For the text-containing cell, return its midpoint in [x, y] coordinate format. 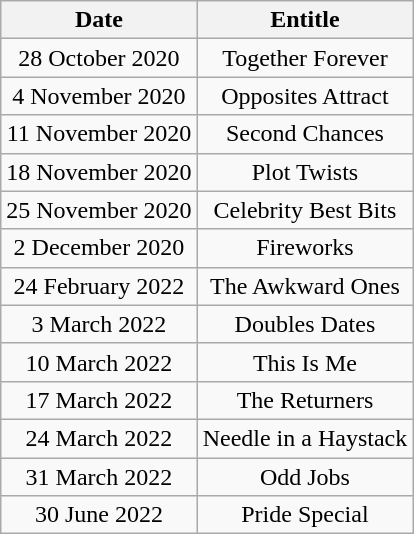
17 March 2022 [99, 400]
The Returners [305, 400]
25 November 2020 [99, 210]
28 October 2020 [99, 58]
10 March 2022 [99, 362]
24 March 2022 [99, 438]
Pride Special [305, 515]
The Awkward Ones [305, 286]
Date [99, 20]
Fireworks [305, 248]
Odd Jobs [305, 477]
24 February 2022 [99, 286]
30 June 2022 [99, 515]
Needle in a Haystack [305, 438]
3 March 2022 [99, 324]
Celebrity Best Bits [305, 210]
Opposites Attract [305, 96]
11 November 2020 [99, 134]
Together Forever [305, 58]
18 November 2020 [99, 172]
2 December 2020 [99, 248]
Plot Twists [305, 172]
This Is Me [305, 362]
Doubles Dates [305, 324]
4 November 2020 [99, 96]
31 March 2022 [99, 477]
Entitle [305, 20]
Second Chances [305, 134]
